Capture the cell that displays the provided text and extract its [x, y] central coordinate. 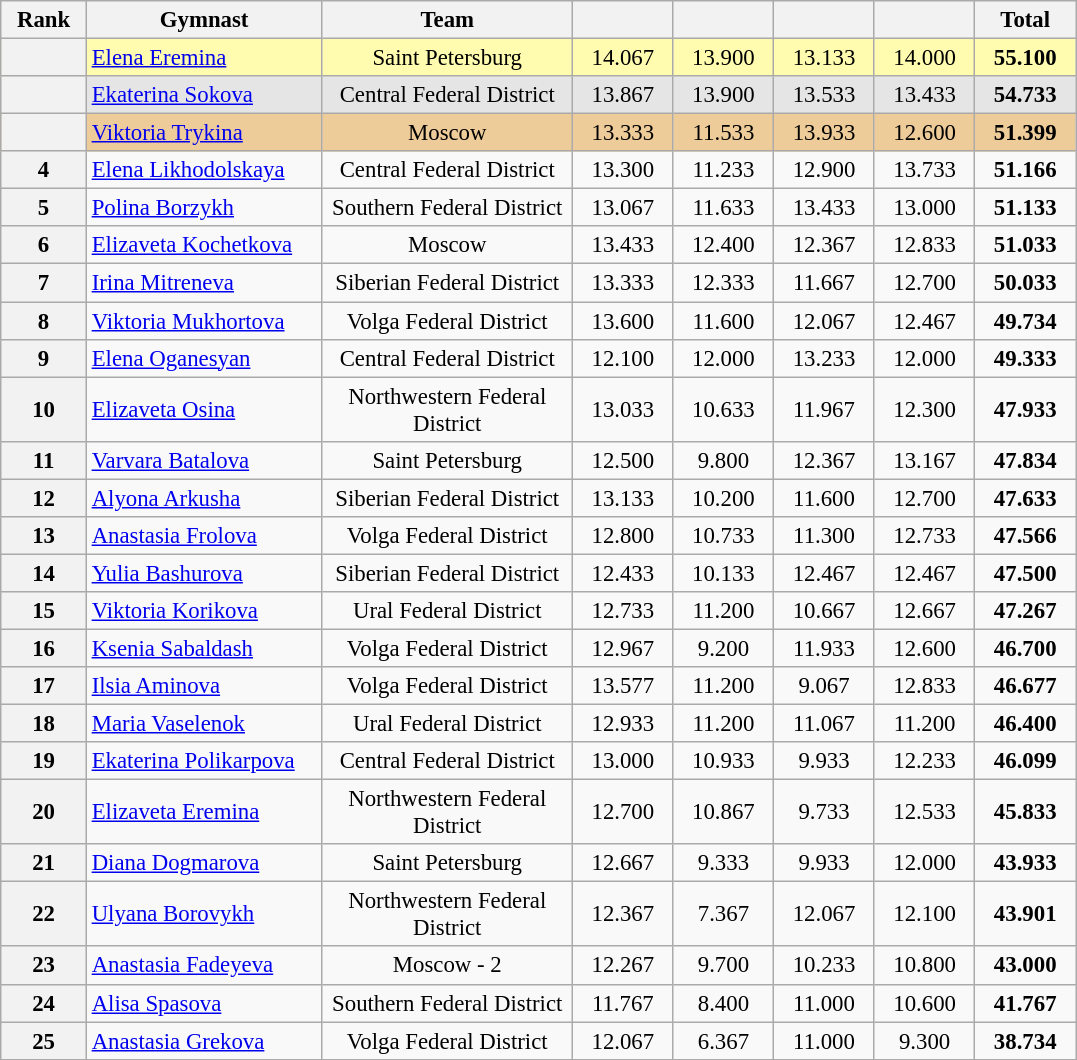
12.967 [624, 648]
10.867 [724, 812]
Viktoria Trykina [204, 133]
13.233 [824, 358]
19 [44, 761]
Total [1026, 20]
47.633 [1026, 498]
10.667 [824, 611]
51.033 [1026, 245]
10.600 [924, 1003]
6 [44, 245]
13.733 [924, 170]
43.901 [1026, 914]
47.267 [1026, 611]
12.900 [824, 170]
38.734 [1026, 1041]
23 [44, 966]
12.533 [924, 812]
Rank [44, 20]
14 [44, 573]
49.333 [1026, 358]
25 [44, 1041]
13.033 [624, 410]
Elena Likhodolskaya [204, 170]
Diana Dogmarova [204, 863]
Varvara Batalova [204, 460]
9.700 [724, 966]
54.733 [1026, 95]
12.500 [624, 460]
13 [44, 536]
12.433 [624, 573]
55.100 [1026, 58]
43.000 [1026, 966]
11.067 [824, 724]
Viktoria Mukhortova [204, 321]
49.734 [1026, 321]
Ilsia Aminova [204, 686]
Yulia Bashurova [204, 573]
13.933 [824, 133]
Anastasia Fadeyeva [204, 966]
10.633 [724, 410]
14.067 [624, 58]
13.600 [624, 321]
Anastasia Frolova [204, 536]
6.367 [724, 1041]
9.200 [724, 648]
24 [44, 1003]
12.233 [924, 761]
10.133 [724, 573]
15 [44, 611]
13.533 [824, 95]
21 [44, 863]
46.099 [1026, 761]
47.834 [1026, 460]
Elena Oganesyan [204, 358]
12.333 [724, 283]
11.533 [724, 133]
20 [44, 812]
Polina Borzykh [204, 208]
11.767 [624, 1003]
Ulyana Borovykh [204, 914]
7 [44, 283]
10.200 [724, 498]
12 [44, 498]
9.800 [724, 460]
9.300 [924, 1041]
13.577 [624, 686]
11 [44, 460]
4 [44, 170]
13.300 [624, 170]
10.933 [724, 761]
46.700 [1026, 648]
45.833 [1026, 812]
12.267 [624, 966]
9.067 [824, 686]
10.233 [824, 966]
12.933 [624, 724]
Anastasia Grekova [204, 1041]
43.933 [1026, 863]
16 [44, 648]
11.233 [724, 170]
51.133 [1026, 208]
11.667 [824, 283]
47.566 [1026, 536]
46.400 [1026, 724]
22 [44, 914]
9.733 [824, 812]
8 [44, 321]
12.400 [724, 245]
Alyona Arkusha [204, 498]
13.867 [624, 95]
5 [44, 208]
13.067 [624, 208]
Ekaterina Sokova [204, 95]
50.033 [1026, 283]
11.300 [824, 536]
Elizaveta Osina [204, 410]
9.333 [724, 863]
Irina Mitreneva [204, 283]
47.933 [1026, 410]
Alisa Spasova [204, 1003]
46.677 [1026, 686]
11.967 [824, 410]
41.767 [1026, 1003]
51.399 [1026, 133]
Maria Vaselenok [204, 724]
17 [44, 686]
Elizaveta Eremina [204, 812]
Elizaveta Kochetkova [204, 245]
8.400 [724, 1003]
11.633 [724, 208]
12.800 [624, 536]
10 [44, 410]
Team [448, 20]
13.167 [924, 460]
11.933 [824, 648]
Viktoria Korikova [204, 611]
14.000 [924, 58]
9 [44, 358]
Elena Eremina [204, 58]
51.166 [1026, 170]
Moscow - 2 [448, 966]
Ksenia Sabaldash [204, 648]
12.300 [924, 410]
18 [44, 724]
Ekaterina Polikarpova [204, 761]
10.800 [924, 966]
47.500 [1026, 573]
Gymnast [204, 20]
10.733 [724, 536]
7.367 [724, 914]
